Output the (X, Y) coordinate of the center of the cell containing the given text.  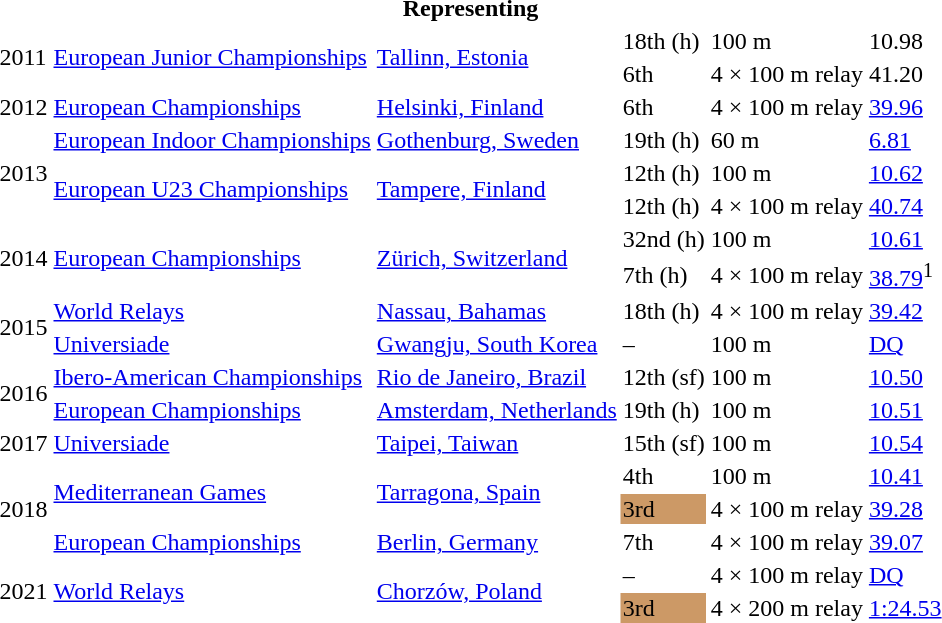
4th (664, 476)
Tallinn, Estonia (496, 58)
60 m (786, 140)
Rio de Janeiro, Brazil (496, 377)
15th (sf) (664, 443)
Gwangju, South Korea (496, 344)
Berlin, Germany (496, 542)
Gothenburg, Sweden (496, 140)
Amsterdam, Netherlands (496, 410)
7th (h) (664, 275)
7th (664, 542)
Zürich, Switzerland (496, 258)
European Junior Championships (212, 58)
32nd (h) (664, 239)
Ibero-American Championships (212, 377)
Nassau, Bahamas (496, 311)
Taipei, Taiwan (496, 443)
European Indoor Championships (212, 140)
Tampere, Finland (496, 190)
Helsinki, Finland (496, 107)
European U23 Championships (212, 190)
Tarragona, Spain (496, 492)
Mediterranean Games (212, 492)
Chorzów, Poland (496, 592)
12th (sf) (664, 377)
4 × 200 m relay (786, 608)
